From the cell containing the given text, extract its center point as (X, Y) coordinate. 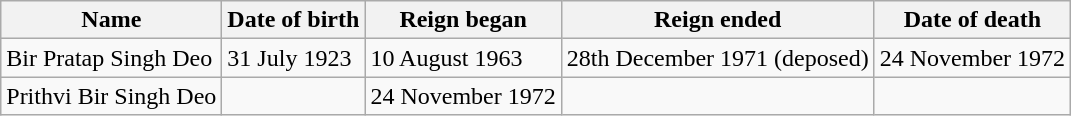
Date of death (972, 20)
Reign ended (718, 20)
Name (112, 20)
28th December 1971 (deposed) (718, 58)
Prithvi Bir Singh Deo (112, 96)
31 July 1923 (294, 58)
Bir Pratap Singh Deo (112, 58)
Reign began (463, 20)
Date of birth (294, 20)
10 August 1963 (463, 58)
